Find where the given text appears and provide that cell's center as [X, Y] coordinate. 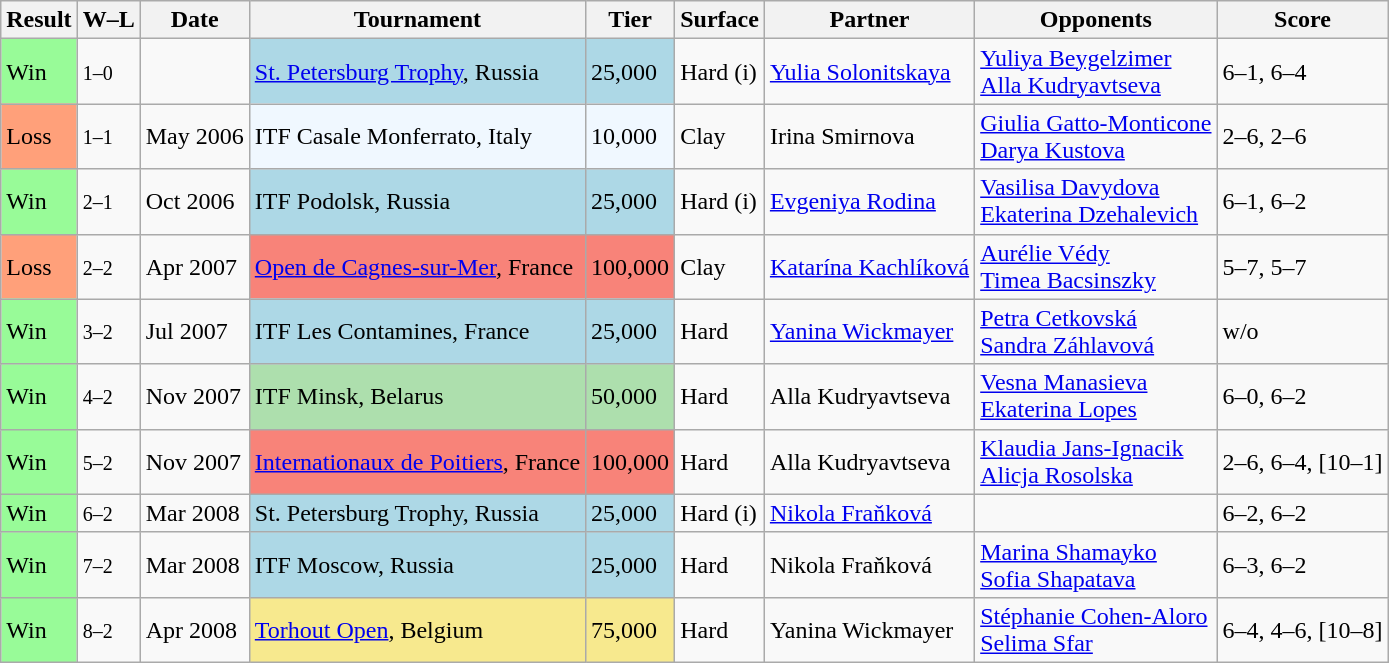
6–0, 6–2 [1302, 396]
Vasilisa Davydova Ekaterina Dzehalevich [1096, 202]
Yulia Solonitskaya [869, 72]
6–2, 6–2 [1302, 513]
Jul 2007 [194, 332]
Irina Smirnova [869, 136]
Opponents [1096, 20]
Internationaux de Poitiers, France [417, 462]
Vesna Manasieva Ekaterina Lopes [1096, 396]
ITF Podolsk, Russia [417, 202]
7–2 [108, 564]
3–2 [108, 332]
Klaudia Jans-Ignacik Alicja Rosolska [1096, 462]
5–7, 5–7 [1302, 266]
Aurélie Védy Timea Bacsinszky [1096, 266]
Yuliya Beygelzimer Alla Kudryavtseva [1096, 72]
6–1, 6–2 [1302, 202]
w/o [1302, 332]
75,000 [630, 630]
2–2 [108, 266]
Apr 2007 [194, 266]
Apr 2008 [194, 630]
ITF Casale Monferrato, Italy [417, 136]
2–6, 2–6 [1302, 136]
1–1 [108, 136]
2–1 [108, 202]
Surface [720, 20]
Result [39, 20]
ITF Les Contamines, France [417, 332]
6–3, 6–2 [1302, 564]
Torhout Open, Belgium [417, 630]
50,000 [630, 396]
6–1, 6–4 [1302, 72]
Score [1302, 20]
Partner [869, 20]
ITF Moscow, Russia [417, 564]
8–2 [108, 630]
Date [194, 20]
Tournament [417, 20]
2–6, 6–4, [10–1] [1302, 462]
W–L [108, 20]
Katarína Kachlíková [869, 266]
1–0 [108, 72]
4–2 [108, 396]
5–2 [108, 462]
Evgeniya Rodina [869, 202]
Petra Cetkovská Sandra Záhlavová [1096, 332]
10,000 [630, 136]
ITF Minsk, Belarus [417, 396]
6–2 [108, 513]
Tier [630, 20]
Stéphanie Cohen-Aloro Selima Sfar [1096, 630]
Oct 2006 [194, 202]
Marina Shamayko Sofia Shapatava [1096, 564]
Open de Cagnes-sur-Mer, France [417, 266]
May 2006 [194, 136]
6–4, 4–6, [10–8] [1302, 630]
Giulia Gatto-Monticone Darya Kustova [1096, 136]
